Output the (X, Y) coordinate of the center of the cell containing the given text.  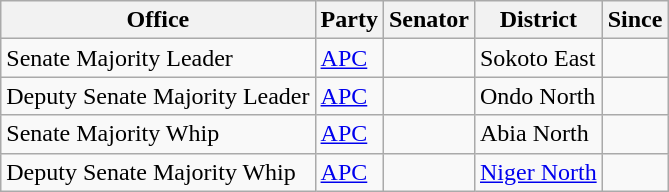
Sokoto East (538, 58)
Deputy Senate Majority Whip (158, 172)
Since (635, 20)
Senator (428, 20)
Senate Majority Whip (158, 134)
Senate Majority Leader (158, 58)
District (538, 20)
Deputy Senate Majority Leader (158, 96)
Niger North (538, 172)
Ondo North (538, 96)
Abia North (538, 134)
Office (158, 20)
Party (349, 20)
